Scan for the cell matching the given text and deliver its [X, Y] coordinate at center. 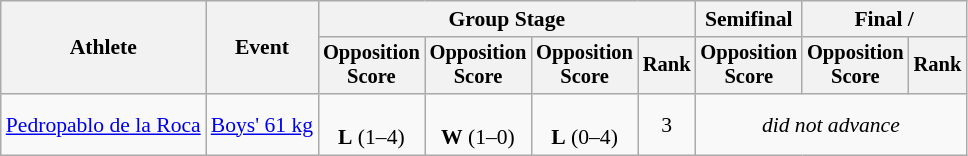
did not advance [830, 124]
Pedropablo de la Roca [104, 124]
Athlete [104, 48]
Boys' 61 kg [262, 124]
W (1–0) [478, 124]
L (0–4) [584, 124]
Group Stage [506, 19]
Final / [884, 19]
L (1–4) [372, 124]
Event [262, 48]
3 [667, 124]
Semifinal [748, 19]
